Search for the cell housing the specified text and yield its (x, y) center coordinate. 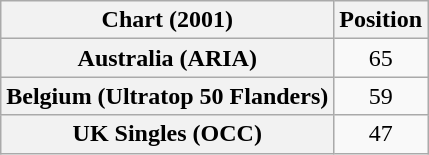
47 (381, 134)
Belgium (Ultratop 50 Flanders) (168, 96)
65 (381, 58)
59 (381, 96)
Position (381, 20)
Australia (ARIA) (168, 58)
UK Singles (OCC) (168, 134)
Chart (2001) (168, 20)
